For the text-containing cell, return its midpoint in (x, y) coordinate format. 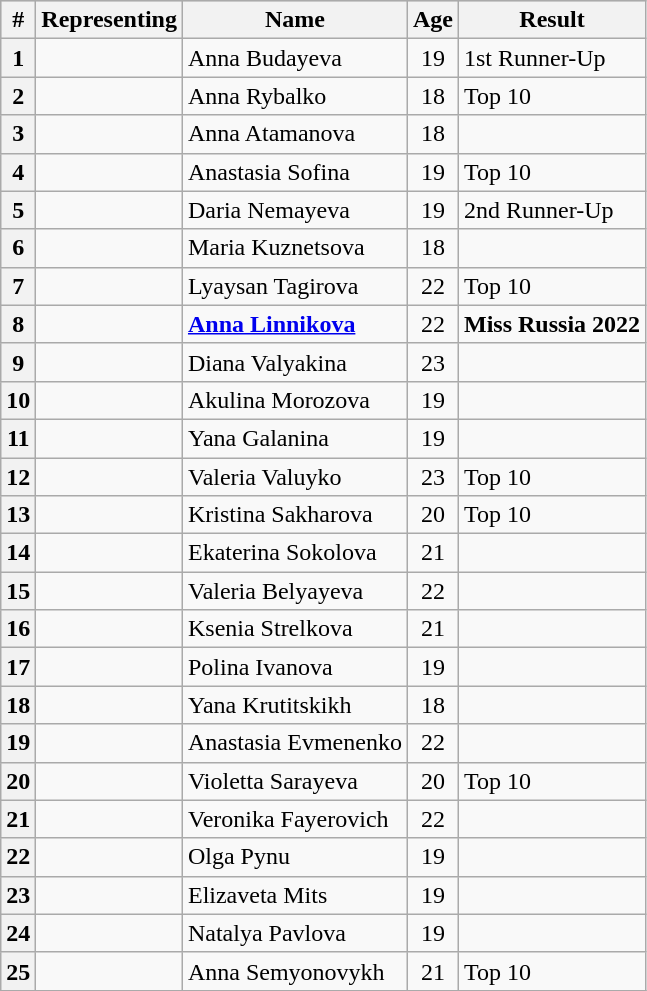
Anna Rybalko (294, 96)
Diana Valyakina (294, 362)
3 (18, 134)
2nd Runner-Up (552, 210)
Anna Linnikova (294, 324)
Daria Nemayeva (294, 210)
Anna Semyonovykh (294, 971)
Anna Budayeva (294, 58)
Representing (110, 20)
2 (18, 96)
Miss Russia 2022 (552, 324)
Yana Galanina (294, 438)
24 (18, 933)
Elizaveta Mits (294, 895)
Veronika Fayerovich (294, 819)
Name (294, 20)
Valeria Belyayeva (294, 591)
Violetta Sarayeva (294, 781)
Yana Krutitskikh (294, 705)
Anastasia Evmenenko (294, 743)
Olga Pynu (294, 857)
13 (18, 515)
14 (18, 553)
15 (18, 591)
Natalya Pavlova (294, 933)
Akulina Morozova (294, 400)
25 (18, 971)
Polina Ivanova (294, 667)
17 (18, 667)
8 (18, 324)
7 (18, 286)
10 (18, 400)
Result (552, 20)
Anastasia Sofina (294, 172)
4 (18, 172)
Maria Kuznetsova (294, 248)
11 (18, 438)
Age (432, 20)
16 (18, 629)
# (18, 20)
6 (18, 248)
9 (18, 362)
Ksenia Strelkova (294, 629)
Kristina Sakharova (294, 515)
Lyaysan Tagirova (294, 286)
5 (18, 210)
1 (18, 58)
1st Runner-Up (552, 58)
Anna Atamanova (294, 134)
12 (18, 477)
Valeria Valuyko (294, 477)
Ekaterina Sokolova (294, 553)
